Pinpoint the cell where the given text exists, returning its (x, y) midpoint coordinate. 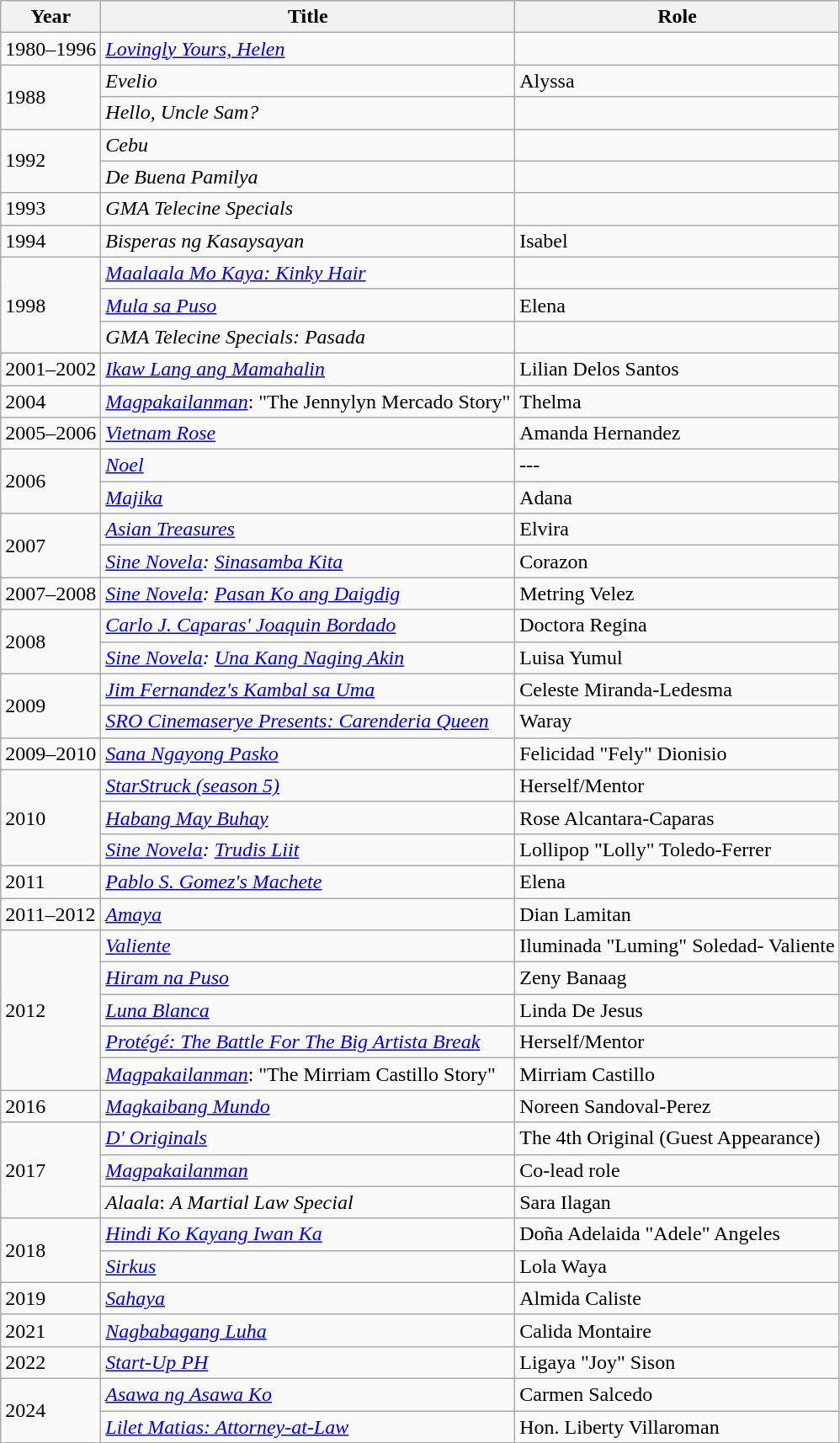
Pablo S. Gomez's Machete (308, 881)
2012 (51, 1010)
Waray (677, 721)
Felicidad "Fely" Dionisio (677, 753)
Corazon (677, 562)
Doña Adelaida "Adele" Angeles (677, 1234)
Majika (308, 498)
Evelio (308, 81)
D' Originals (308, 1138)
Hindi Ko Kayang Iwan Ka (308, 1234)
Ligaya "Joy" Sison (677, 1362)
Carlo J. Caparas' Joaquin Bordado (308, 626)
2022 (51, 1362)
1998 (51, 305)
Magpakailanman: "The Jennylyn Mercado Story" (308, 402)
2017 (51, 1170)
Magpakailanman: "The Mirriam Castillo Story" (308, 1074)
Zeny Banaag (677, 978)
2019 (51, 1298)
Mirriam Castillo (677, 1074)
De Buena Pamilya (308, 177)
Cebu (308, 145)
Magpakailanman (308, 1170)
Dian Lamitan (677, 913)
2024 (51, 1410)
Metring Velez (677, 594)
Hiram na Puso (308, 978)
Amanda Hernandez (677, 434)
Role (677, 17)
Lilet Matias: Attorney-at-Law (308, 1427)
Maalaala Mo Kaya: Kinky Hair (308, 273)
Alaala: A Martial Law Special (308, 1202)
Jim Fernandez's Kambal sa Uma (308, 690)
Sine Novela: Trudis Liit (308, 849)
Sine Novela: Una Kang Naging Akin (308, 658)
1994 (51, 241)
GMA Telecine Specials (308, 209)
2008 (51, 642)
Luna Blanca (308, 1010)
Sine Novela: Pasan Ko ang Daigdig (308, 594)
GMA Telecine Specials: Pasada (308, 337)
Linda De Jesus (677, 1010)
2021 (51, 1330)
2007–2008 (51, 594)
Luisa Yumul (677, 658)
2007 (51, 546)
Magkaibang Mundo (308, 1106)
1992 (51, 161)
2009 (51, 706)
2011–2012 (51, 913)
Lovingly Yours, Helen (308, 49)
SRO Cinemaserye Presents: Carenderia Queen (308, 721)
Elvira (677, 530)
Sine Novela: Sinasamba Kita (308, 562)
Rose Alcantara-Caparas (677, 817)
Year (51, 17)
Sana Ngayong Pasko (308, 753)
Amaya (308, 913)
Calida Montaire (677, 1330)
Sara Ilagan (677, 1202)
Sirkus (308, 1266)
Sahaya (308, 1298)
2001–2002 (51, 369)
The 4th Original (Guest Appearance) (677, 1138)
Noreen Sandoval-Perez (677, 1106)
2010 (51, 817)
Bisperas ng Kasaysayan (308, 241)
1993 (51, 209)
Ikaw Lang ang Mamahalin (308, 369)
Noel (308, 466)
Hon. Liberty Villaroman (677, 1427)
1980–1996 (51, 49)
Isabel (677, 241)
Asian Treasures (308, 530)
2018 (51, 1250)
Hello, Uncle Sam? (308, 113)
2016 (51, 1106)
Co-lead role (677, 1170)
Lollipop "Lolly" Toledo-Ferrer (677, 849)
Thelma (677, 402)
Protégé: The Battle For The Big Artista Break (308, 1042)
Almida Caliste (677, 1298)
Alyssa (677, 81)
1988 (51, 97)
Nagbabagang Luha (308, 1330)
Mula sa Puso (308, 305)
Habang May Buhay (308, 817)
Adana (677, 498)
2006 (51, 482)
Start-Up PH (308, 1362)
Lilian Delos Santos (677, 369)
--- (677, 466)
Iluminada "Luming" Soledad- Valiente (677, 946)
Doctora Regina (677, 626)
2004 (51, 402)
Celeste Miranda-Ledesma (677, 690)
StarStruck (season 5) (308, 785)
Title (308, 17)
Carmen Salcedo (677, 1394)
Valiente (308, 946)
Asawa ng Asawa Ko (308, 1394)
2009–2010 (51, 753)
2011 (51, 881)
Lola Waya (677, 1266)
2005–2006 (51, 434)
Vietnam Rose (308, 434)
